Identify which cell holds the provided text, then report its (X, Y) central coordinate. 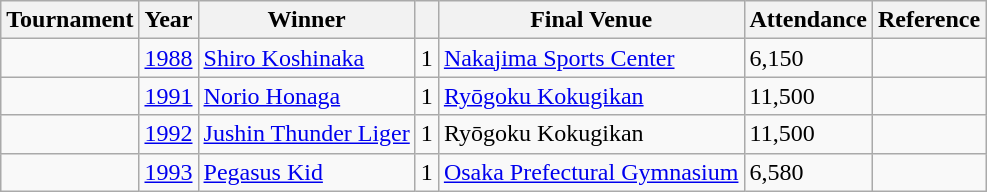
Norio Honaga (306, 96)
Nakajima Sports Center (591, 58)
6,150 (808, 58)
Pegasus Kid (306, 172)
Winner (306, 20)
6,580 (808, 172)
Attendance (808, 20)
1991 (168, 96)
1988 (168, 58)
Year (168, 20)
1993 (168, 172)
Shiro Koshinaka (306, 58)
Final Venue (591, 20)
Jushin Thunder Liger (306, 134)
Tournament (70, 20)
Osaka Prefectural Gymnasium (591, 172)
Reference (928, 20)
1992 (168, 134)
